Find where the given text appears and provide that cell's center as (x, y) coordinate. 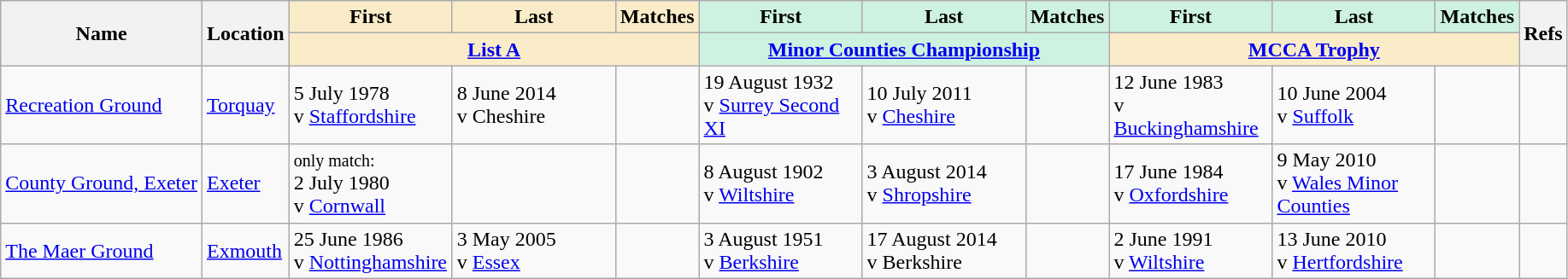
2 June 1991v Wiltshire (1191, 251)
17 August 2014v Berkshire (943, 251)
Refs (1543, 33)
8 August 1902v Wiltshire (781, 183)
10 June 2004v Suffolk (1354, 105)
17 June 1984v Oxfordshire (1191, 183)
13 June 2010v Hertfordshire (1354, 251)
Exeter (245, 183)
3 August 1951v Berkshire (781, 251)
12 June 1983v Buckinghamshire (1191, 105)
3 August 2014v Shropshire (943, 183)
County Ground, Exeter (102, 183)
3 May 2005v Essex (533, 251)
5 July 1978v Staffordshire (371, 105)
Location (245, 33)
8 June 2014v Cheshire (533, 105)
only match:2 July 1980v Cornwall (371, 183)
Torquay (245, 105)
9 May 2010v Wales Minor Counties (1354, 183)
List A (494, 49)
The Maer Ground (102, 251)
19 August 1932v Surrey Second XI (781, 105)
Exmouth (245, 251)
10 July 2011v Cheshire (943, 105)
Recreation Ground (102, 105)
MCCA Trophy (1314, 49)
Minor Counties Championship (904, 49)
25 June 1986v Nottinghamshire (371, 251)
Name (102, 33)
